Search for the cell housing the specified text and yield its [X, Y] center coordinate. 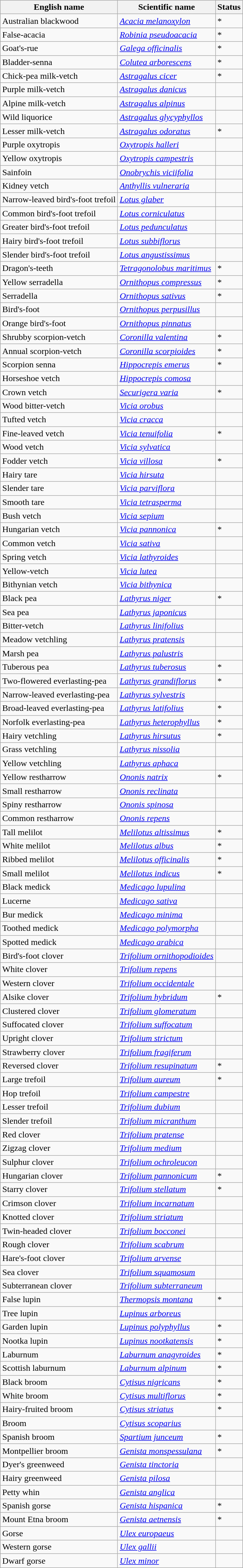
Hairy-fruited broom [59, 1409]
Crown vetch [59, 392]
Narrow-leaved bird's-foot trefoil [59, 200]
Wood bitter-vetch [59, 406]
Hare's-foot clover [59, 1258]
Purple oxytropis [59, 144]
Genista pilosa [166, 1478]
Reversed clover [59, 1066]
Vicia sepium [166, 516]
Vicia bithynica [166, 584]
Galega officinalis [166, 48]
Annual scorpion-vetch [59, 351]
White melilot [59, 846]
Suffocated clover [59, 1024]
Lathyrus hirsutus [166, 736]
Lathyrus tuberosus [166, 667]
Strawberry clover [59, 1052]
Red clover [59, 1135]
Trifolium campestre [166, 1093]
Ornithopus sativus [166, 296]
Tall melilot [59, 832]
Shrubby scorpion-vetch [59, 337]
Ornithopus perpusillus [166, 310]
Trifolium subterraneum [166, 1286]
Lathyrus grandiflorus [166, 681]
Melilotus indicus [166, 873]
Trifolium resupinatum [166, 1066]
Hippocrepis emerus [166, 364]
Vicia sylvatica [166, 447]
Slender tare [59, 488]
Two-flowered everlasting-pea [59, 681]
Tetragonolobus maritimus [166, 268]
Melilotus officinalis [166, 860]
Bladder-senna [59, 62]
Ononis repens [166, 818]
Onobrychis viciifolia [166, 172]
Australian blackwood [59, 21]
Petty whin [59, 1492]
Astragalus cicer [166, 76]
Coronilla valentina [166, 337]
Genista tinctoria [166, 1464]
White broom [59, 1396]
Vicia lathyroides [166, 557]
Rough clover [59, 1244]
Sainfoin [59, 172]
Ononis natrix [166, 777]
Ononis spinosa [166, 804]
Lesser milk-vetch [59, 131]
English name [59, 7]
Genista anglica [166, 1492]
Smooth tare [59, 502]
Dwarf gorse [59, 1561]
Astragalus odoratus [166, 131]
Subterranean clover [59, 1286]
Genista hispanica [166, 1506]
Vicia tetrasperma [166, 502]
Lathyrus pratensis [166, 640]
Spring vetch [59, 557]
Bitter-vetch [59, 626]
Thermopsis montana [166, 1300]
Western gorse [59, 1547]
Astragalus alpinus [166, 103]
Lathyrus palustris [166, 653]
Anthyllis vulneraria [166, 186]
Dragon's-teeth [59, 268]
Trifolium squamosum [166, 1272]
Ulex minor [166, 1561]
Vicia sativa [166, 543]
Cytisus striatus [166, 1409]
Yellow vetchling [59, 763]
Broad-leaved everlasting-pea [59, 708]
Sulphur clover [59, 1162]
Alpine milk-vetch [59, 103]
Wild liquorice [59, 117]
Lathyrus linifolius [166, 626]
Laburnum [59, 1355]
Spartium junceum [166, 1437]
Ononis reclinata [166, 791]
Sea clover [59, 1272]
Lathyrus japonicus [166, 612]
Trifolium repens [166, 969]
Slender trefoil [59, 1121]
Medicago arabica [166, 942]
Acacia melanoxylon [166, 21]
Gorse [59, 1533]
Trifolium incarnatum [166, 1203]
Vicia lutea [166, 571]
Bithynian vetch [59, 584]
Meadow vetchling [59, 640]
Yellow restharrow [59, 777]
Melilotus albus [166, 846]
Hop trefoil [59, 1093]
Montpellier broom [59, 1451]
Genista aetnensis [166, 1520]
Tree lupin [59, 1313]
Trifolium striatum [166, 1217]
Vicia tenuifolia [166, 433]
Cytisus multiflorus [166, 1396]
Trifolium glomeratum [166, 1011]
Spanish broom [59, 1437]
Common restharrow [59, 818]
Mount Etna broom [59, 1520]
Vicia villosa [166, 461]
Lathyrus latifolius [166, 708]
Ornithopus compressus [166, 282]
Orange bird's-foot [59, 323]
Black broom [59, 1382]
Ulex gallii [166, 1547]
Lotus subbiflorus [166, 241]
Upright clover [59, 1038]
Chick-pea milk-vetch [59, 76]
Spotted medick [59, 942]
Trifolium medium [166, 1148]
Oxytropis halleri [166, 144]
Tufted vetch [59, 420]
Laburnum alpinum [166, 1368]
Western clover [59, 983]
Scientific name [166, 7]
Black pea [59, 598]
Lotus corniculatus [166, 213]
Trifolium strictum [166, 1038]
Trifolium fragiferum [166, 1052]
Status [229, 7]
Medicago sativa [166, 901]
Trifolium occidentale [166, 983]
Vicia parviflora [166, 488]
Trifolium ochroleucon [166, 1162]
Spanish gorse [59, 1506]
Ribbed melilot [59, 860]
Narrow-leaved everlasting-pea [59, 695]
Horseshoe vetch [59, 378]
Lesser trefoil [59, 1107]
Fine-leaved vetch [59, 433]
Colutea arborescens [166, 62]
Ulex europaeus [166, 1533]
Astragalus glycyphyllos [166, 117]
Purple milk-vetch [59, 90]
Clustered clover [59, 1011]
Trifolium stellatum [166, 1189]
White clover [59, 969]
Sea pea [59, 612]
Kidney vetch [59, 186]
Nootka lupin [59, 1341]
Trifolium dubium [166, 1107]
Tuberous pea [59, 667]
Yellow-vetch [59, 571]
Garden lupin [59, 1327]
Vicia hirsuta [166, 475]
Hairy vetchling [59, 736]
False-acacia [59, 35]
Astragalus danicus [166, 90]
Goat's-rue [59, 48]
Lathyrus aphaca [166, 763]
Small melilot [59, 873]
Bur medick [59, 915]
Trifolium arvense [166, 1258]
Cytisus scoparius [166, 1423]
Wood vetch [59, 447]
Vicia pannonica [166, 530]
Yellow oxytropis [59, 158]
Grass vetchling [59, 750]
Coronilla scorpioides [166, 351]
Common vetch [59, 543]
Lathyrus niger [166, 598]
Vicia cracca [166, 420]
Trifolium ornithopodioides [166, 956]
Securigera varia [166, 392]
Lucerne [59, 901]
Trifolium scabrum [166, 1244]
Trifolium bocconei [166, 1231]
Trifolium hybridum [166, 997]
Lathyrus heterophyllus [166, 722]
Trifolium aureum [166, 1080]
Knotted clover [59, 1217]
Trifolium pannonicum [166, 1176]
False lupin [59, 1300]
Toothed medick [59, 928]
Oxytropis campestris [166, 158]
Ornithopus pinnatus [166, 323]
Fodder vetch [59, 461]
Lupinus arboreus [166, 1313]
Common bird's-foot trefoil [59, 213]
Trifolium pratense [166, 1135]
Medicago polymorpha [166, 928]
Black medick [59, 887]
Small restharrow [59, 791]
Yellow serradella [59, 282]
Cytisus nigricans [166, 1382]
Marsh pea [59, 653]
Dyer's greenweed [59, 1464]
Lupinus nootkatensis [166, 1341]
Medicago lupulina [166, 887]
Broom [59, 1423]
Scottish laburnum [59, 1368]
Vicia orobus [166, 406]
Twin-headed clover [59, 1231]
Lotus glaber [166, 200]
Lotus pedunculatus [166, 227]
Zigzag clover [59, 1148]
Crimson clover [59, 1203]
Slender bird's-foot trefoil [59, 255]
Large trefoil [59, 1080]
Greater bird's-foot trefoil [59, 227]
Trifolium suffocatum [166, 1024]
Hairy greenweed [59, 1478]
Trifolium micranthum [166, 1121]
Lotus angustissimus [166, 255]
Bird's-foot [59, 310]
Norfolk everlasting-pea [59, 722]
Bird's-foot clover [59, 956]
Medicago minima [166, 915]
Alsike clover [59, 997]
Hairy tare [59, 475]
Scorpion senna [59, 364]
Spiny restharrow [59, 804]
Robinia pseudoacacia [166, 35]
Serradella [59, 296]
Lathyrus sylvestris [166, 695]
Bush vetch [59, 516]
Genista monspessulana [166, 1451]
Hairy bird's-foot trefoil [59, 241]
Starry clover [59, 1189]
Hippocrepis comosa [166, 378]
Hungarian clover [59, 1176]
Laburnum anagyroides [166, 1355]
Lupinus polyphyllus [166, 1327]
Hungarian vetch [59, 530]
Melilotus altissimus [166, 832]
Lathyrus nissolia [166, 750]
